Detect which cell encompasses the target text, then output its (X, Y) center coordinate. 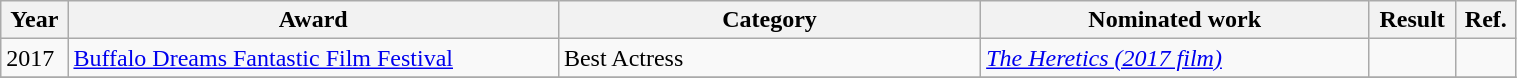
The Heretics (2017 film) (1175, 58)
Buffalo Dreams Fantastic Film Festival (313, 58)
Nominated work (1175, 20)
Category (769, 20)
Ref. (1486, 20)
2017 (34, 58)
Award (313, 20)
Best Actress (769, 58)
Year (34, 20)
Result (1412, 20)
